Return the (X, Y) coordinate for the center point of the cell that contains the specified text.  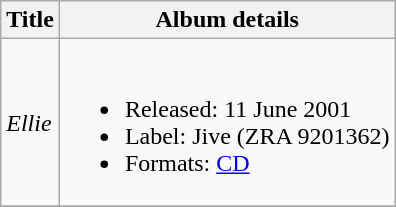
Released: 11 June 2001Label: Jive (ZRA 9201362)Formats: CD (227, 122)
Title (30, 20)
Album details (227, 20)
Ellie (30, 122)
